Output the (X, Y) coordinate of the center of the cell containing the given text.  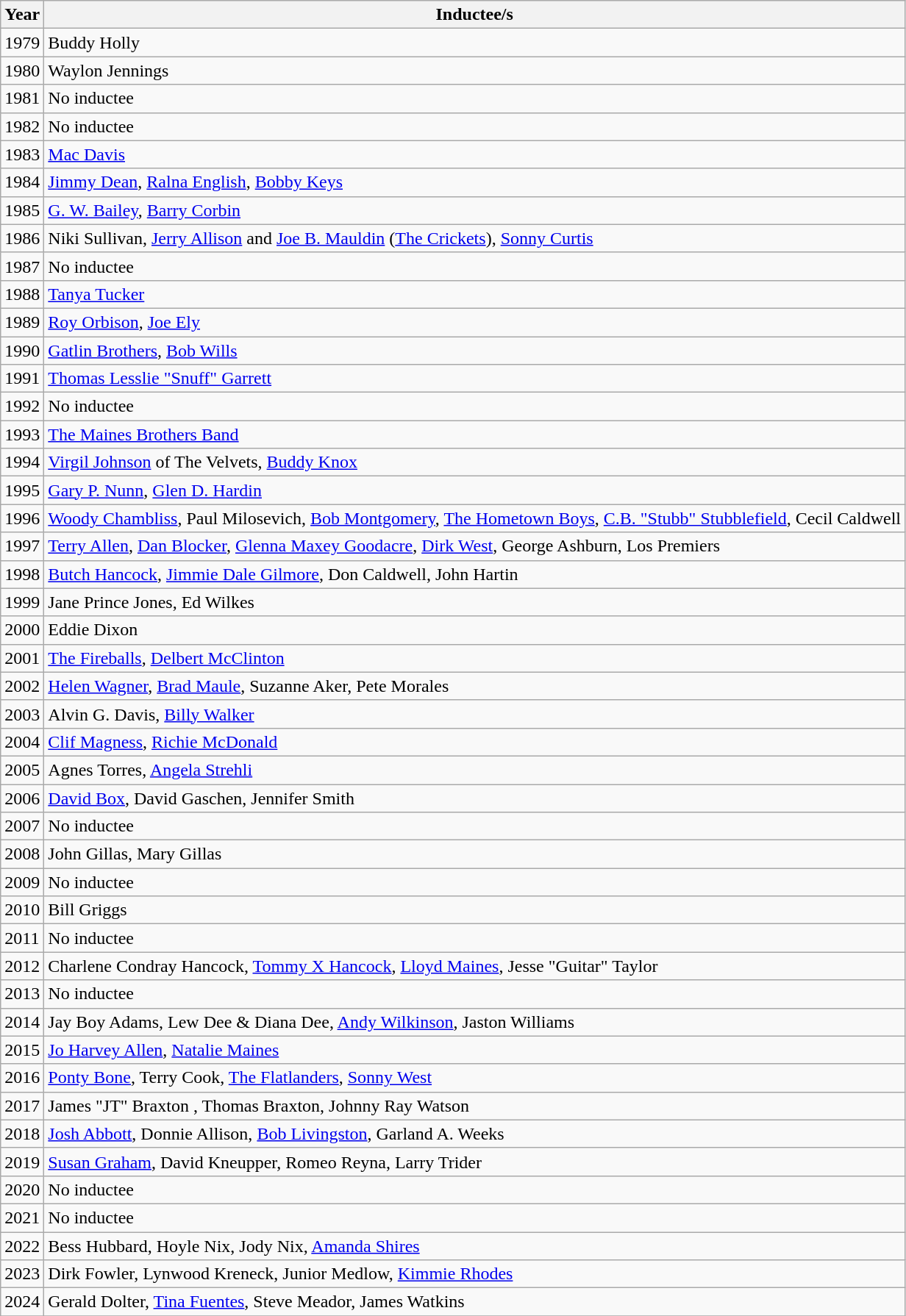
1996 (22, 518)
1981 (22, 99)
Bill Griggs (475, 910)
1980 (22, 71)
Alvin G. Davis, Billy Walker (475, 714)
1994 (22, 462)
James "JT" Braxton , Thomas Braxton, Johnny Ray Watson (475, 1106)
Jane Prince Jones, Ed Wilkes (475, 602)
John Gillas, Mary Gillas (475, 854)
2003 (22, 714)
Eddie Dixon (475, 630)
Helen Wagner, Brad Maule, Suzanne Aker, Pete Morales (475, 686)
2005 (22, 770)
1989 (22, 322)
Niki Sullivan, Jerry Allison and Joe B. Mauldin (The Crickets), Sonny Curtis (475, 238)
2009 (22, 882)
Bess Hubbard, Hoyle Nix, Jody Nix, Amanda Shires (475, 1246)
Gary P. Nunn, Glen D. Hardin (475, 490)
1992 (22, 407)
Roy Orbison, Joe Ely (475, 322)
Dirk Fowler, Lynwood Kreneck, Junior Medlow, Kimmie Rhodes (475, 1274)
Mac Davis (475, 154)
2001 (22, 658)
1993 (22, 435)
1984 (22, 182)
2000 (22, 630)
1990 (22, 351)
2004 (22, 742)
2002 (22, 686)
1987 (22, 266)
2019 (22, 1162)
G. W. Bailey, Barry Corbin (475, 210)
Tanya Tucker (475, 294)
2014 (22, 1022)
Agnes Torres, Angela Strehli (475, 770)
2007 (22, 826)
2022 (22, 1246)
David Box, David Gaschen, Jennifer Smith (475, 798)
Josh Abbott, Donnie Allison, Bob Livingston, Garland A. Weeks (475, 1134)
Butch Hancock, Jimmie Dale Gilmore, Don Caldwell, John Hartin (475, 574)
Ponty Bone, Terry Cook, The Flatlanders, Sonny West (475, 1078)
2024 (22, 1302)
The Fireballs, Delbert McClinton (475, 658)
1991 (22, 379)
2023 (22, 1274)
Inductee/s (475, 15)
1982 (22, 126)
2020 (22, 1190)
Gatlin Brothers, Bob Wills (475, 351)
Susan Graham, David Kneupper, Romeo Reyna, Larry Trider (475, 1162)
2013 (22, 994)
1986 (22, 238)
Jimmy Dean, Ralna English, Bobby Keys (475, 182)
Thomas Lesslie "Snuff" Garrett (475, 379)
1999 (22, 602)
2010 (22, 910)
2018 (22, 1134)
1988 (22, 294)
2021 (22, 1217)
Jo Harvey Allen, Natalie Maines (475, 1050)
The Maines Brothers Band (475, 435)
Virgil Johnson of The Velvets, Buddy Knox (475, 462)
2017 (22, 1106)
Clif Magness, Richie McDonald (475, 742)
2008 (22, 854)
1979 (22, 43)
2016 (22, 1078)
Terry Allen, Dan Blocker, Glenna Maxey Goodacre, Dirk West, George Ashburn, Los Premiers (475, 546)
Buddy Holly (475, 43)
1995 (22, 490)
2015 (22, 1050)
2012 (22, 966)
Waylon Jennings (475, 71)
1997 (22, 546)
Gerald Dolter, Tina Fuentes, Steve Meador, James Watkins (475, 1302)
1998 (22, 574)
1983 (22, 154)
2011 (22, 938)
1985 (22, 210)
Year (22, 15)
2006 (22, 798)
Woody Chambliss, Paul Milosevich, Bob Montgomery, The Hometown Boys, C.B. "Stubb" Stubblefield, Cecil Caldwell (475, 518)
Charlene Condray Hancock, Tommy X Hancock, Lloyd Maines, Jesse "Guitar" Taylor (475, 966)
Jay Boy Adams, Lew Dee & Diana Dee, Andy Wilkinson, Jaston Williams (475, 1022)
